Return [x, y] of the center of cell containing provided text 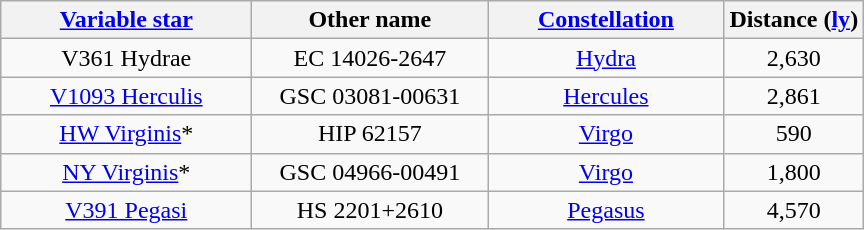
4,570 [794, 210]
Hercules [606, 96]
Hydra [606, 58]
GSC 03081-00631 [370, 96]
NY Virginis* [126, 172]
V1093 Herculis [126, 96]
Constellation [606, 20]
EC 14026-2647 [370, 58]
V361 Hydrae [126, 58]
HIP 62157 [370, 134]
2,861 [794, 96]
HS 2201+2610 [370, 210]
Variable star [126, 20]
HW Virginis* [126, 134]
1,800 [794, 172]
Pegasus [606, 210]
Distance (ly) [794, 20]
590 [794, 134]
GSC 04966-00491 [370, 172]
V391 Pegasi [126, 210]
2,630 [794, 58]
Other name [370, 20]
